Output the [x, y] coordinate of the center of the cell containing the given text.  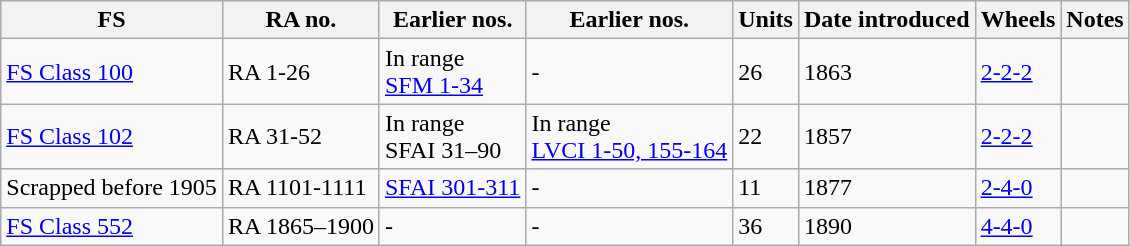
Scrapped before 1905 [112, 188]
FS Class 552 [112, 226]
Date introduced [886, 20]
11 [766, 188]
In rangeSFM 1-34 [452, 72]
1863 [886, 72]
36 [766, 226]
FS [112, 20]
In rangeSFAI 31–90 [452, 136]
In rangeLVCI 1-50, 155-164 [630, 136]
1857 [886, 136]
2-4-0 [1018, 188]
FS Class 102 [112, 136]
RA no. [300, 20]
RA 1-26 [300, 72]
RA 1865–1900 [300, 226]
1890 [886, 226]
FS Class 100 [112, 72]
4-4-0 [1018, 226]
RA 31-52 [300, 136]
Wheels [1018, 20]
SFAI 301-311 [452, 188]
1877 [886, 188]
26 [766, 72]
22 [766, 136]
Units [766, 20]
RA 1101-1111 [300, 188]
Notes [1095, 20]
